Output the (x, y) coordinate of the center of the cell containing the given text.  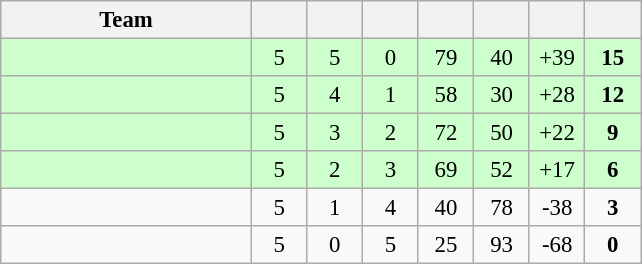
12 (613, 95)
+39 (557, 58)
6 (613, 170)
79 (446, 58)
78 (502, 208)
-68 (557, 245)
58 (446, 95)
+28 (557, 95)
93 (502, 245)
-38 (557, 208)
+17 (557, 170)
9 (613, 133)
69 (446, 170)
72 (446, 133)
25 (446, 245)
15 (613, 58)
30 (502, 95)
50 (502, 133)
+22 (557, 133)
Team (126, 20)
52 (502, 170)
